Provide the (X, Y) coordinate of the cell's center where the given text is located.  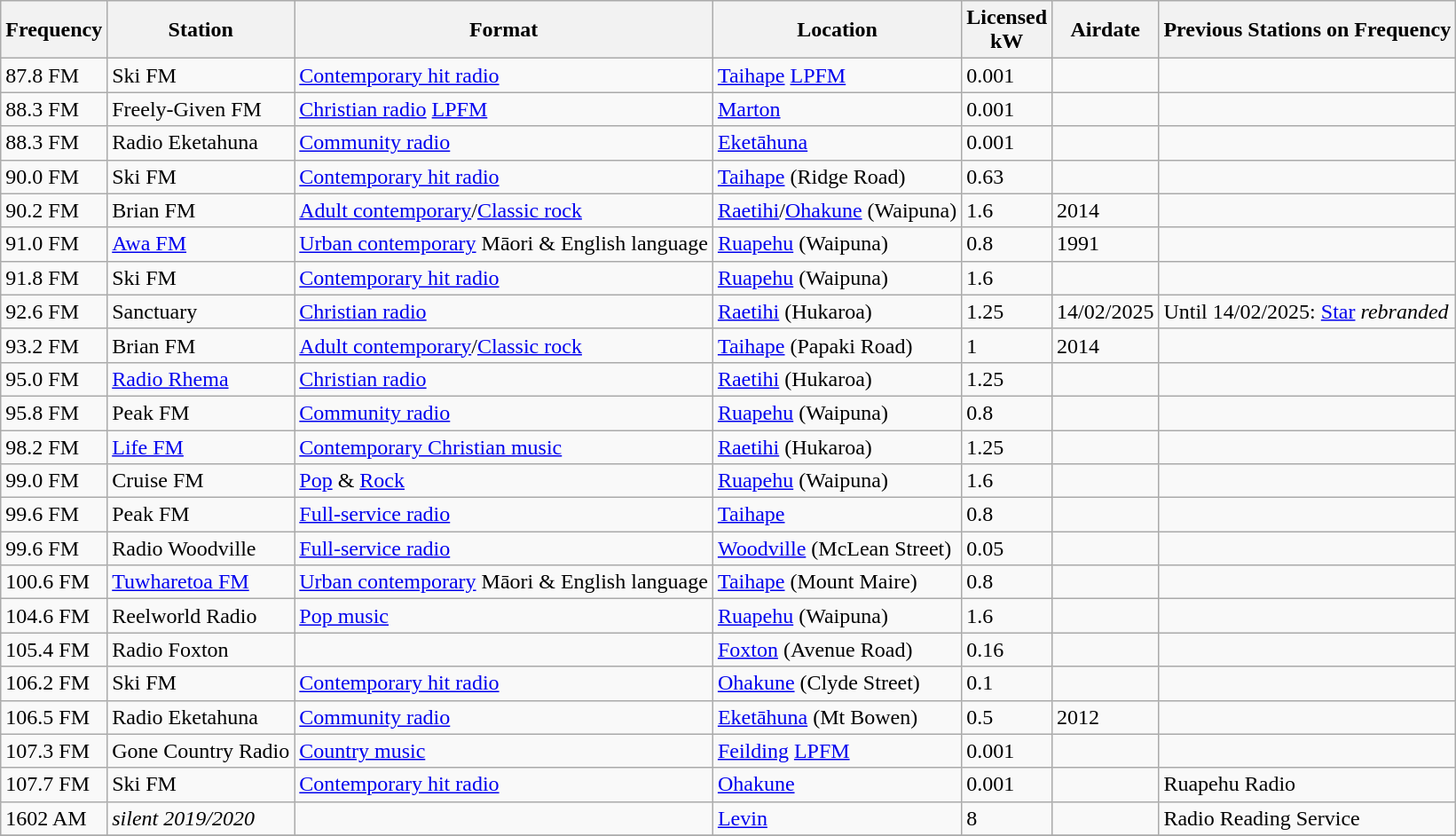
99.0 FM (54, 481)
Cruise FM (201, 481)
Station (201, 30)
Until 14/02/2025: Star rebranded (1308, 312)
0.1 (1007, 683)
Radio Foxton (201, 650)
LicensedkW (1007, 30)
95.8 FM (54, 413)
Ruapehu Radio (1308, 785)
93.2 FM (54, 345)
Pop & Rock (504, 481)
Format (504, 30)
Airdate (1106, 30)
Ohakune (837, 785)
92.6 FM (54, 312)
106.5 FM (54, 717)
98.2 FM (54, 446)
Raetihi/Ohakune (Waipuna) (837, 210)
Levin (837, 818)
Country music (504, 751)
90.0 FM (54, 177)
100.6 FM (54, 582)
107.7 FM (54, 785)
Taihape (Papaki Road) (837, 345)
Freely-Given FM (201, 109)
14/02/2025 (1106, 312)
Frequency (54, 30)
Feilding LPFM (837, 751)
91.0 FM (54, 244)
0.5 (1007, 717)
Ohakune (Clyde Street) (837, 683)
Contemporary Christian music (504, 446)
Christian radio LPFM (504, 109)
0.05 (1007, 548)
Eketāhuna (837, 143)
91.8 FM (54, 278)
Radio Rhema (201, 379)
Tuwharetoa FM (201, 582)
0.63 (1007, 177)
Taihape (Ridge Road) (837, 177)
Pop music (504, 616)
95.0 FM (54, 379)
Life FM (201, 446)
106.2 FM (54, 683)
0.16 (1007, 650)
Sanctuary (201, 312)
silent 2019/2020 (201, 818)
105.4 FM (54, 650)
Foxton (Avenue Road) (837, 650)
2012 (1106, 717)
90.2 FM (54, 210)
Reelworld Radio (201, 616)
Taihape LPFM (837, 75)
Marton (837, 109)
1991 (1106, 244)
104.6 FM (54, 616)
1 (1007, 345)
Gone Country Radio (201, 751)
Taihape (837, 515)
1602 AM (54, 818)
Previous Stations on Frequency (1308, 30)
Eketāhuna (Mt Bowen) (837, 717)
Awa FM (201, 244)
Woodville (McLean Street) (837, 548)
Location (837, 30)
87.8 FM (54, 75)
107.3 FM (54, 751)
Radio Reading Service (1308, 818)
Taihape (Mount Maire) (837, 582)
Radio Woodville (201, 548)
8 (1007, 818)
